From the cell containing the given text, extract its center point as [X, Y] coordinate. 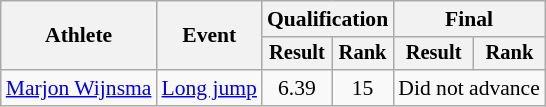
Event [210, 36]
6.39 [297, 88]
Athlete [79, 36]
Qualification [328, 19]
Marjon Wijnsma [79, 88]
15 [362, 88]
Final [469, 19]
Long jump [210, 88]
Did not advance [469, 88]
